From the cell containing the given text, extract its center point as [X, Y] coordinate. 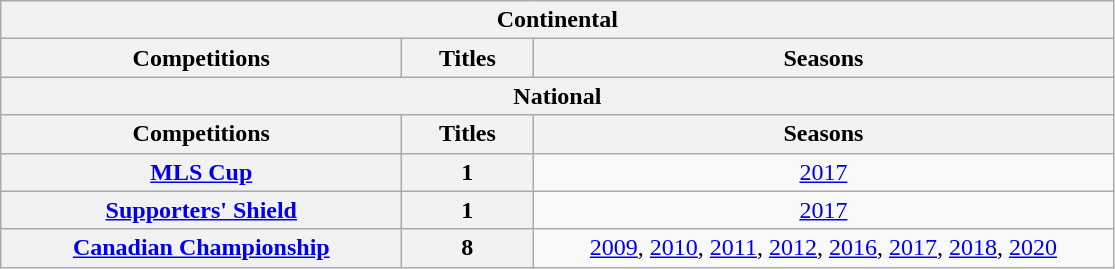
Continental [558, 20]
Canadian Championship [202, 248]
8 [468, 248]
MLS Cup [202, 172]
Supporters' Shield [202, 210]
National [558, 96]
2009, 2010, 2011, 2012, 2016, 2017, 2018, 2020 [824, 248]
